Output the (x, y) coordinate of the center of the cell containing the given text.  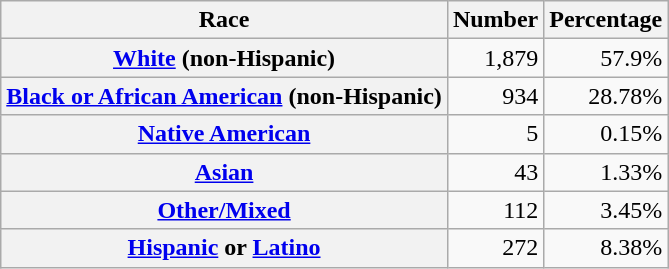
White (non-Hispanic) (224, 58)
Number (495, 20)
1,879 (495, 58)
43 (495, 172)
934 (495, 96)
1.33% (606, 172)
Hispanic or Latino (224, 248)
272 (495, 248)
Race (224, 20)
Other/Mixed (224, 210)
8.38% (606, 248)
Black or African American (non-Hispanic) (224, 96)
0.15% (606, 134)
57.9% (606, 58)
3.45% (606, 210)
Asian (224, 172)
5 (495, 134)
28.78% (606, 96)
Native American (224, 134)
Percentage (606, 20)
112 (495, 210)
